Scan for the cell matching the given text and deliver its [x, y] coordinate at center. 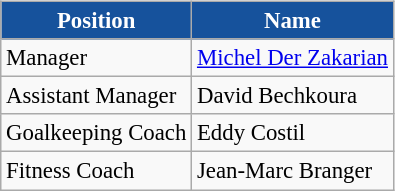
Jean-Marc Branger [293, 171]
Eddy Costil [293, 133]
Name [293, 21]
Assistant Manager [96, 96]
Position [96, 21]
David Bechkoura [293, 96]
Michel Der Zakarian [293, 58]
Manager [96, 58]
Goalkeeping Coach [96, 133]
Fitness Coach [96, 171]
